From the cell containing the given text, extract its center point as (x, y) coordinate. 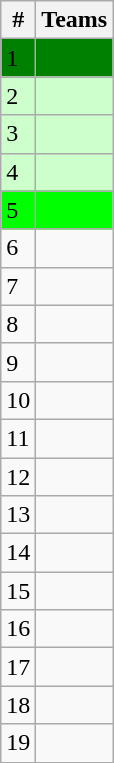
14 (18, 553)
18 (18, 705)
8 (18, 324)
2 (18, 96)
12 (18, 477)
Teams (74, 20)
17 (18, 667)
7 (18, 286)
3 (18, 134)
19 (18, 743)
1 (18, 58)
9 (18, 362)
13 (18, 515)
4 (18, 172)
# (18, 20)
15 (18, 591)
6 (18, 248)
5 (18, 210)
11 (18, 438)
16 (18, 629)
10 (18, 400)
